Return [x, y] of the center of cell containing provided text 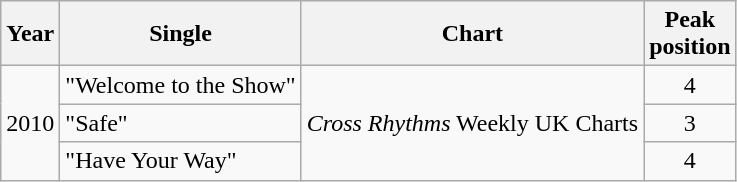
3 [690, 123]
Peakposition [690, 34]
Year [30, 34]
Single [180, 34]
"Welcome to the Show" [180, 85]
Chart [472, 34]
"Safe" [180, 123]
2010 [30, 123]
Cross Rhythms Weekly UK Charts [472, 123]
"Have Your Way" [180, 161]
